Return the [x, y] coordinate for the center point of the cell that contains the specified text.  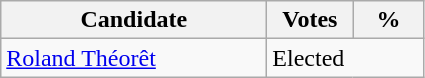
% [388, 20]
Roland Théorêt [134, 58]
Votes [310, 20]
Candidate [134, 20]
Elected [346, 58]
